Locate the cell with the specified text and output its [x, y] center coordinate. 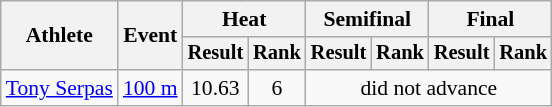
did not advance [429, 88]
Event [150, 36]
Semifinal [368, 19]
Final [490, 19]
6 [277, 88]
Tony Serpas [60, 88]
10.63 [216, 88]
100 m [150, 88]
Athlete [60, 36]
Heat [244, 19]
